Determine the (x, y) coordinate at the center of the cell enclosing the given text.  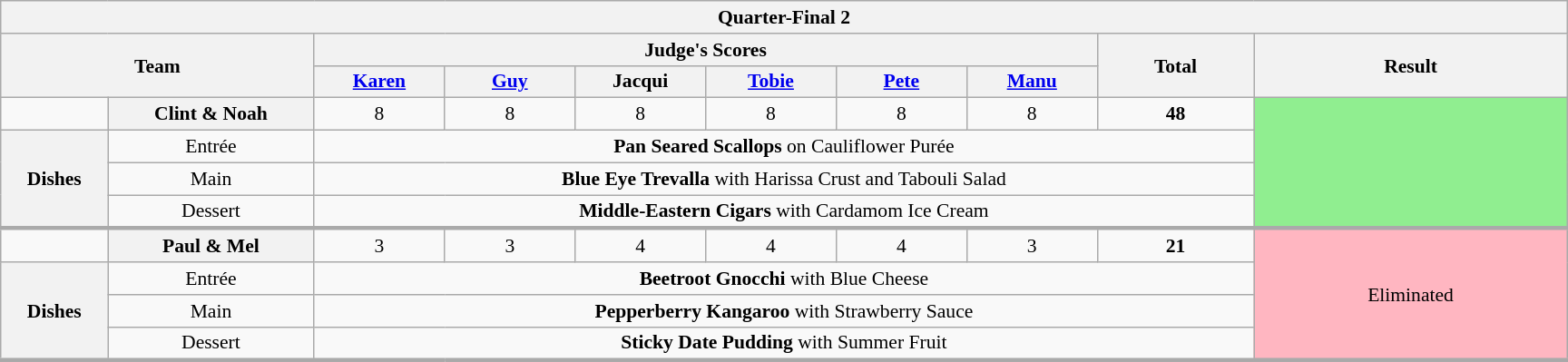
Quarter-Final 2 (784, 17)
Clint & Noah (211, 114)
Result (1410, 65)
Eliminated (1410, 295)
Karen (379, 82)
Blue Eye Trevalla with Harissa Crust and Tabouli Salad (784, 179)
Middle-Eastern Cigars with Cardamom Ice Cream (784, 212)
Guy (510, 82)
Pan Seared Scallops on Cauliflower Purée (784, 147)
Paul & Mel (211, 245)
Judge's Scores (706, 50)
Manu (1032, 82)
21 (1176, 245)
Team (158, 65)
Pete (901, 82)
Total (1176, 65)
48 (1176, 114)
Tobie (771, 82)
Pepperberry Kangaroo with Strawberry Sauce (784, 311)
Beetroot Gnocchi with Blue Cheese (784, 279)
Jacqui (641, 82)
Sticky Date Pudding with Summer Fruit (784, 343)
